Find where the given text appears and provide that cell's center as [X, Y] coordinate. 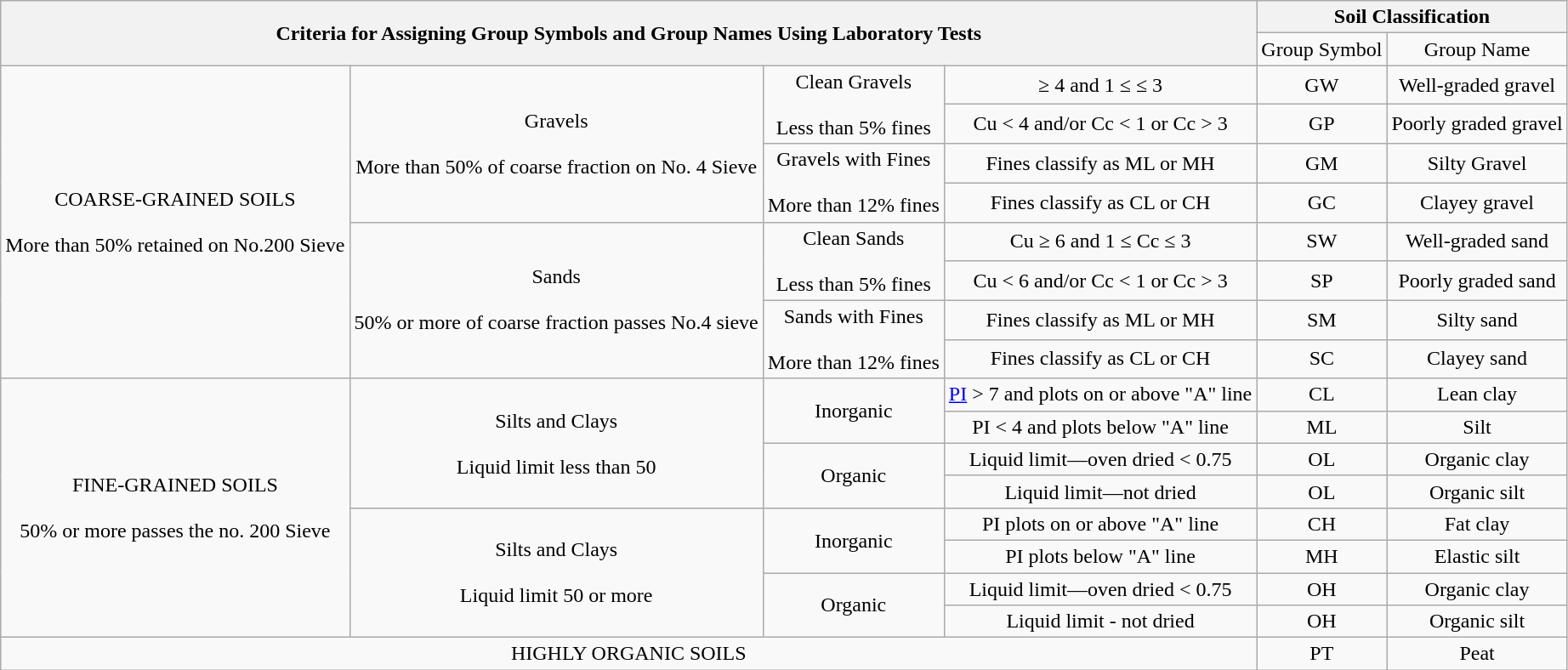
Silty Gravel [1477, 163]
Sands with FinesMore than 12% fines [854, 339]
Cu ≥ 6 and 1 ≤ Cc ≤ 3 [1100, 241]
CH [1321, 524]
Silt [1477, 427]
Silts and ClaysLiquid limit less than 50 [556, 443]
Well-graded sand [1477, 241]
GC [1321, 202]
≥ 4 and 1 ≤ ≤ 3 [1100, 85]
ML [1321, 427]
PI < 4 and plots below "A" line [1100, 427]
Clayey gravel [1477, 202]
PT [1321, 654]
GravelsMore than 50% of coarse fraction on No. 4 Sieve [556, 144]
HIGHLY ORGANIC SOILS [629, 654]
COARSE-GRAINED SOILSMore than 50% retained on No.200 Sieve [175, 222]
Elastic silt [1477, 556]
Lean clay [1477, 395]
MH [1321, 556]
GP [1321, 124]
Peat [1477, 654]
Gravels with FinesMore than 12% fines [854, 183]
SP [1321, 281]
Clean SandsLess than 5% fines [854, 261]
Liquid limit - not dried [1100, 622]
Cu < 6 and/or Cc < 1 or Cc > 3 [1100, 281]
SM [1321, 320]
FINE-GRAINED SOILS50% or more passes the no. 200 Sieve [175, 508]
Well-graded gravel [1477, 85]
PI plots on or above "A" line [1100, 524]
Silty sand [1477, 320]
Silts and ClaysLiquid limit 50 or more [556, 572]
Clean GravelsLess than 5% fines [854, 105]
Group Symbol [1321, 49]
Liquid limit—not dried [1100, 491]
Cu < 4 and/or Cc < 1 or Cc > 3 [1100, 124]
Poorly graded sand [1477, 281]
Sands50% or more of coarse fraction passes No.4 sieve [556, 300]
GM [1321, 163]
CL [1321, 395]
PI plots below "A" line [1100, 556]
SW [1321, 241]
Soil Classification [1412, 17]
SC [1321, 359]
GW [1321, 85]
Poorly graded gravel [1477, 124]
Criteria for Assigning Group Symbols and Group Names Using Laboratory Tests [629, 33]
PI > 7 and plots on or above "A" line [1100, 395]
Group Name [1477, 49]
Clayey sand [1477, 359]
Fat clay [1477, 524]
